Pinpoint the cell where the given text exists, returning its [X, Y] midpoint coordinate. 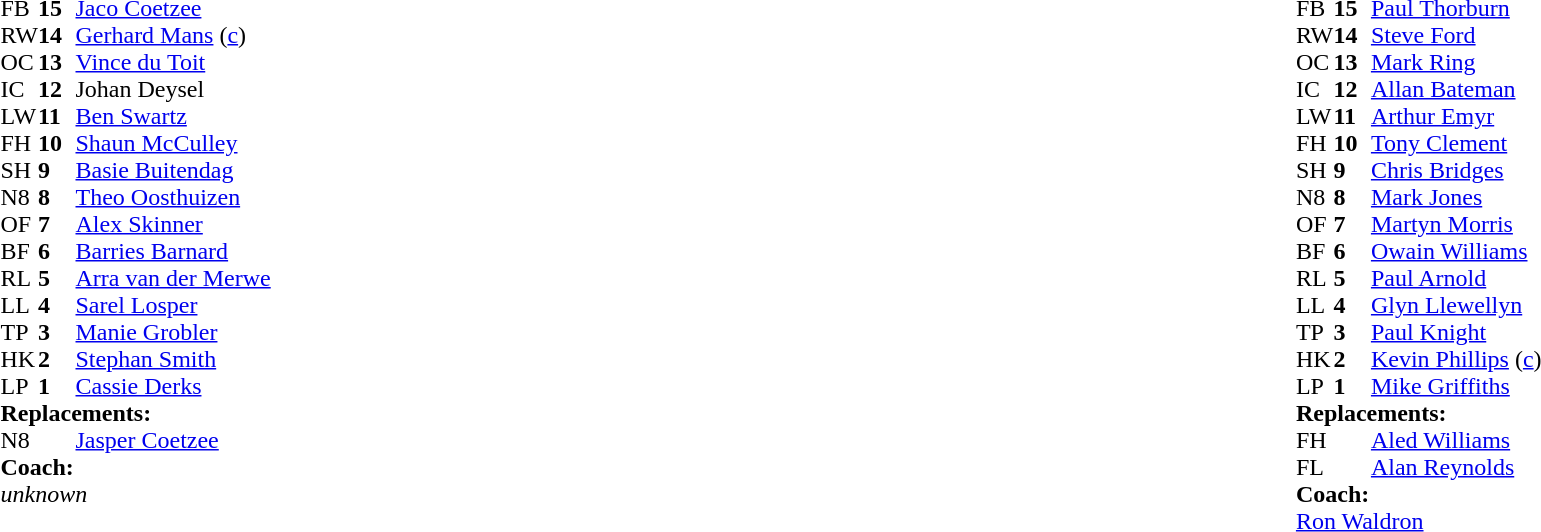
FL [1315, 468]
Sarel Losper [174, 306]
Vince du Toit [174, 62]
Theo Oosthuizen [174, 198]
Ben Swartz [174, 116]
Alex Skinner [174, 224]
Stephan Smith [174, 360]
Johan Deysel [174, 90]
Cassie Derks [174, 386]
Replacements: [135, 414]
Arra van der Merwe [174, 278]
Shaun McCulley [174, 144]
Basie Buitendag [174, 170]
Gerhard Mans (c) [174, 36]
Coach: [135, 468]
unknown [135, 494]
Barries Barnard [174, 252]
Jasper Coetzee [174, 440]
Manie Grobler [174, 332]
